For the text-containing cell, return its midpoint in (x, y) coordinate format. 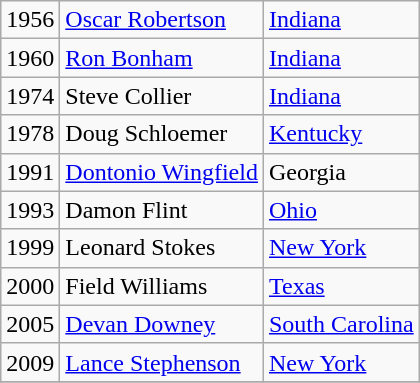
1960 (30, 58)
2009 (30, 362)
2000 (30, 286)
1974 (30, 96)
Dontonio Wingfield (162, 172)
Lance Stephenson (162, 362)
Georgia (341, 172)
1956 (30, 20)
2005 (30, 324)
1978 (30, 134)
Field Williams (162, 286)
Devan Downey (162, 324)
Texas (341, 286)
Leonard Stokes (162, 248)
1999 (30, 248)
Ron Bonham (162, 58)
Kentucky (341, 134)
Damon Flint (162, 210)
Ohio (341, 210)
Oscar Robertson (162, 20)
South Carolina (341, 324)
1993 (30, 210)
Doug Schloemer (162, 134)
1991 (30, 172)
Steve Collier (162, 96)
